Output the [X, Y] coordinate of the center of the cell containing the given text.  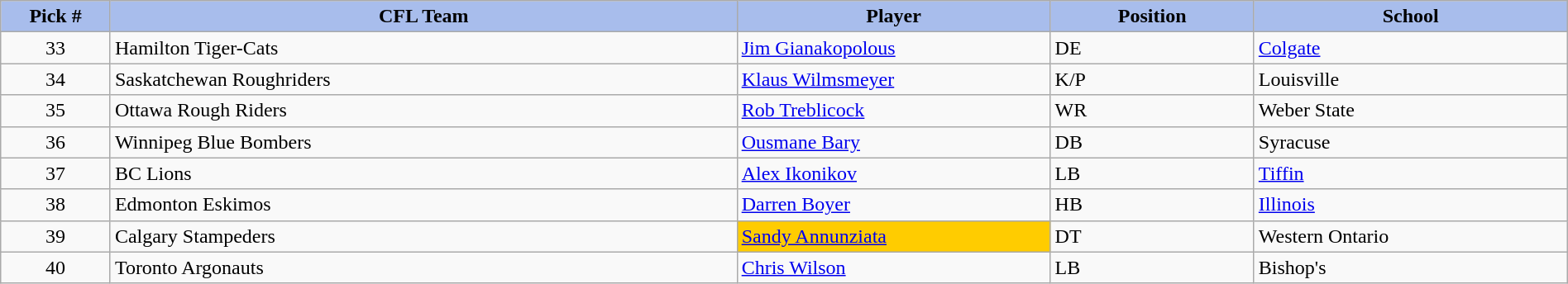
Darren Boyer [893, 205]
Winnipeg Blue Bombers [423, 142]
Louisville [1411, 79]
33 [56, 48]
CFL Team [423, 17]
39 [56, 236]
Jim Gianakopolous [893, 48]
Edmonton Eskimos [423, 205]
Toronto Argonauts [423, 267]
Calgary Stampeders [423, 236]
HB [1152, 205]
Chris Wilson [893, 267]
DT [1152, 236]
K/P [1152, 79]
Pick # [56, 17]
Weber State [1411, 111]
WR [1152, 111]
BC Lions [423, 173]
Illinois [1411, 205]
34 [56, 79]
School [1411, 17]
DB [1152, 142]
Hamilton Tiger-Cats [423, 48]
Bishop's [1411, 267]
Rob Treblicock [893, 111]
40 [56, 267]
Position [1152, 17]
35 [56, 111]
Sandy Annunziata [893, 236]
Ottawa Rough Riders [423, 111]
36 [56, 142]
38 [56, 205]
Klaus Wilmsmeyer [893, 79]
Saskatchewan Roughriders [423, 79]
37 [56, 173]
Colgate [1411, 48]
Player [893, 17]
Tiffin [1411, 173]
Alex Ikonikov [893, 173]
Syracuse [1411, 142]
DE [1152, 48]
Ousmane Bary [893, 142]
Western Ontario [1411, 236]
